Pinpoint the cell where the given text exists, returning its [X, Y] midpoint coordinate. 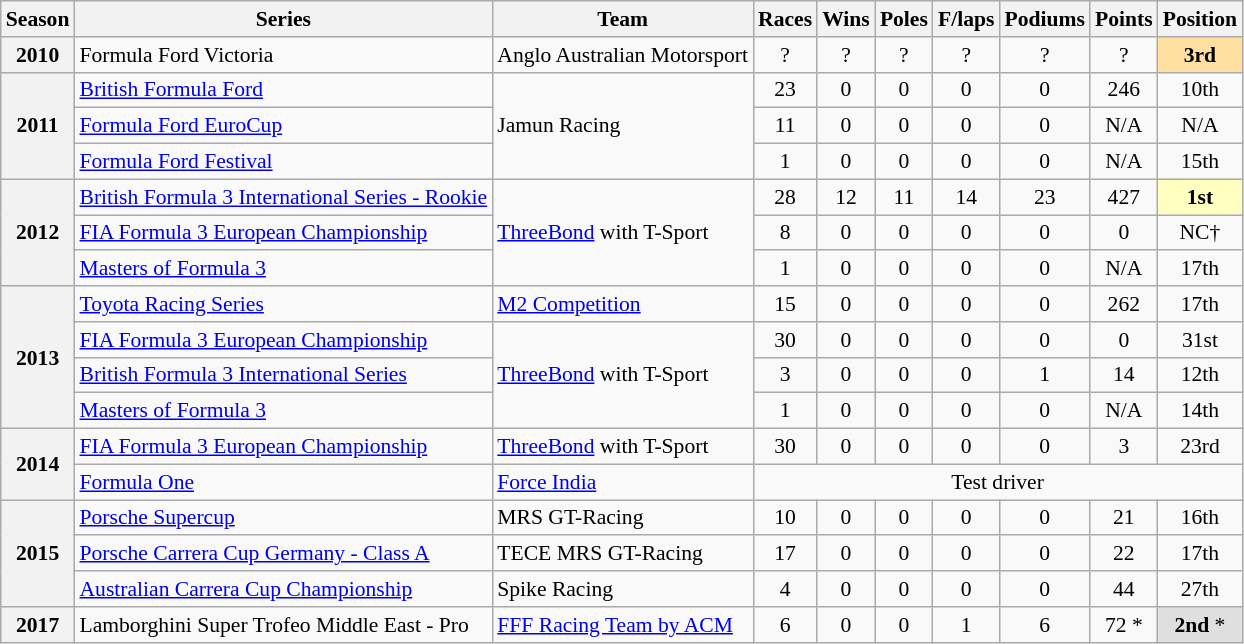
246 [1124, 90]
British Formula Ford [283, 90]
Poles [904, 19]
Lamborghini Super Trofeo Middle East - Pro [283, 625]
Formula Ford Festival [283, 162]
12 [846, 197]
Points [1124, 19]
M2 Competition [622, 304]
British Formula 3 International Series [283, 375]
Spike Racing [622, 589]
23rd [1200, 447]
15th [1200, 162]
Position [1200, 19]
15 [785, 304]
2nd * [1200, 625]
27th [1200, 589]
Formula One [283, 482]
4 [785, 589]
F/laps [966, 19]
FFF Racing Team by ACM [622, 625]
10 [785, 518]
427 [1124, 197]
2015 [38, 554]
Anglo Australian Motorsport [622, 55]
Formula Ford Victoria [283, 55]
Series [283, 19]
22 [1124, 554]
2013 [38, 357]
72 * [1124, 625]
NC† [1200, 233]
Porsche Carrera Cup Germany - Class A [283, 554]
21 [1124, 518]
17 [785, 554]
Formula Ford EuroCup [283, 126]
Season [38, 19]
2010 [38, 55]
10th [1200, 90]
British Formula 3 International Series - Rookie [283, 197]
3rd [1200, 55]
28 [785, 197]
16th [1200, 518]
2011 [38, 126]
Podiums [1044, 19]
MRS GT-Racing [622, 518]
12th [1200, 375]
2014 [38, 464]
1st [1200, 197]
Team [622, 19]
262 [1124, 304]
2017 [38, 625]
Porsche Supercup [283, 518]
Races [785, 19]
2012 [38, 232]
Australian Carrera Cup Championship [283, 589]
14th [1200, 411]
Test driver [998, 482]
31st [1200, 340]
Force India [622, 482]
Wins [846, 19]
TECE MRS GT-Racing [622, 554]
Toyota Racing Series [283, 304]
8 [785, 233]
44 [1124, 589]
Jamun Racing [622, 126]
